Capture the cell that displays the provided text and extract its [X, Y] central coordinate. 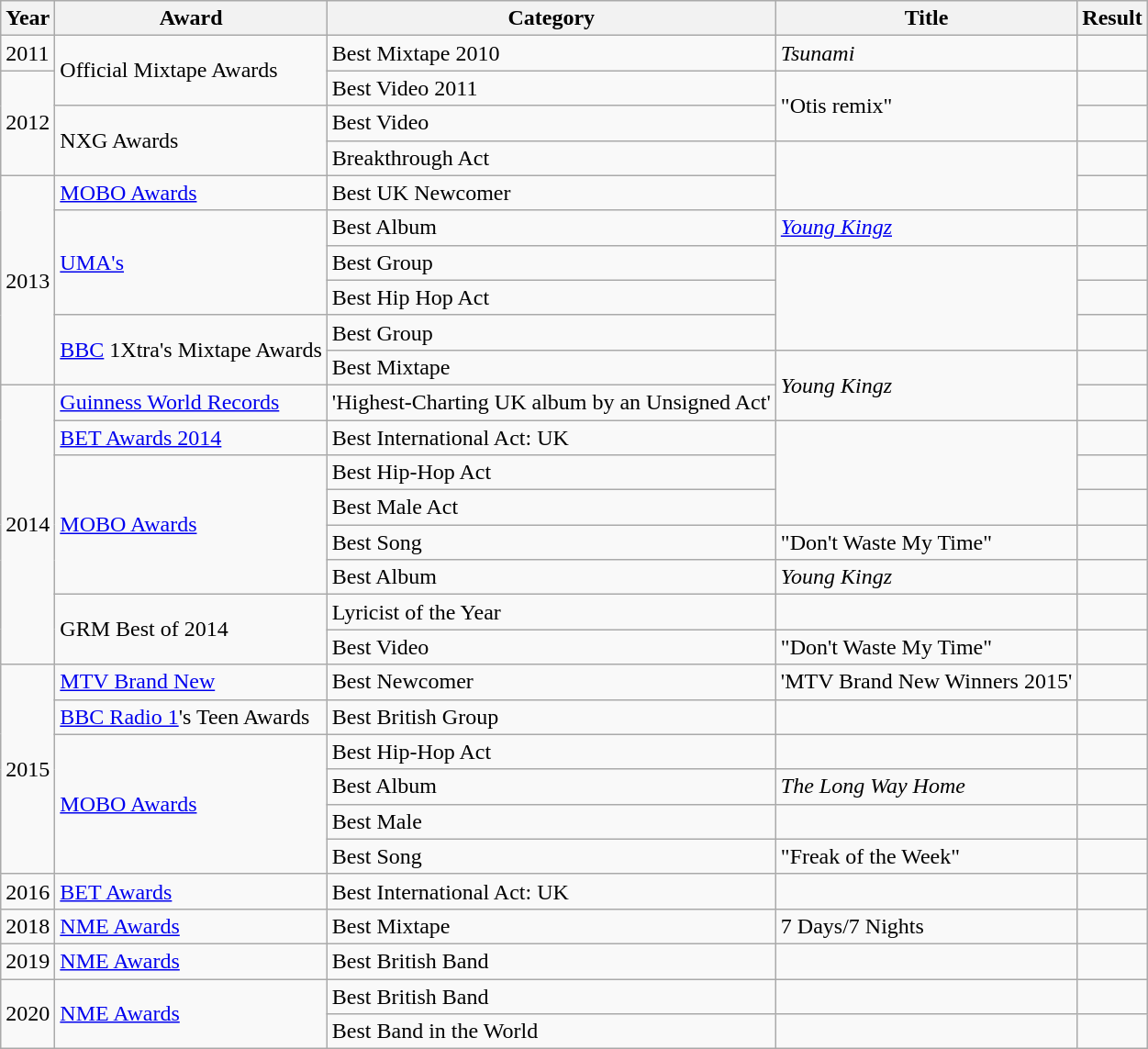
'Highest-Charting UK album by an Unsigned Act' [551, 402]
UMA's [191, 262]
BET Awards [191, 891]
Best Video 2011 [551, 88]
2019 [28, 961]
BBC 1Xtra's Mixtape Awards [191, 350]
Best Male [551, 821]
Breakthrough Act [551, 158]
7 Days/7 Nights [926, 926]
NXG Awards [191, 140]
Best Hip Hop Act [551, 297]
Best Male Act [551, 508]
Best British Group [551, 717]
Best Band in the World [551, 1032]
MTV Brand New [191, 682]
GRM Best of 2014 [191, 630]
Lyricist of the Year [551, 612]
2013 [28, 280]
2015 [28, 769]
2020 [28, 1013]
Award [191, 18]
Best Newcomer [551, 682]
2014 [28, 524]
2018 [28, 926]
'MTV Brand New Winners 2015' [926, 682]
BET Awards 2014 [191, 438]
Guinness World Records [191, 402]
Year [28, 18]
BBC Radio 1's Teen Awards [191, 717]
Official Mixtape Awards [191, 71]
Best Mixtape 2010 [551, 53]
Best UK Newcomer [551, 193]
The Long Way Home [926, 787]
2016 [28, 891]
"Freak of the Week" [926, 856]
Result [1112, 18]
Tsunami [926, 53]
"Otis remix" [926, 106]
Category [551, 18]
2012 [28, 123]
Title [926, 18]
2011 [28, 53]
